Return the (X, Y) coordinate for the center point of the cell that contains the specified text.  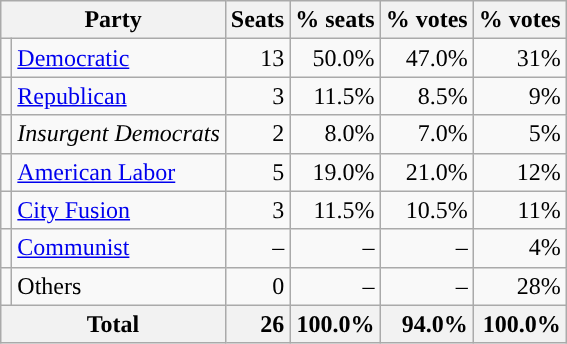
% seats (335, 20)
Communist (118, 248)
12% (520, 172)
City Fusion (118, 210)
19.0% (335, 172)
Seats (257, 20)
94.0% (426, 324)
13 (257, 58)
31% (520, 58)
Insurgent Democrats (118, 134)
5% (520, 134)
21.0% (426, 172)
Democratic (118, 58)
American Labor (118, 172)
28% (520, 286)
Party (114, 20)
5 (257, 172)
9% (520, 96)
26 (257, 324)
Others (118, 286)
8.0% (335, 134)
Republican (118, 96)
2 (257, 134)
10.5% (426, 210)
4% (520, 248)
Total (114, 324)
11% (520, 210)
8.5% (426, 96)
0 (257, 286)
50.0% (335, 58)
47.0% (426, 58)
7.0% (426, 134)
